For the text-containing cell, return its midpoint in (x, y) coordinate format. 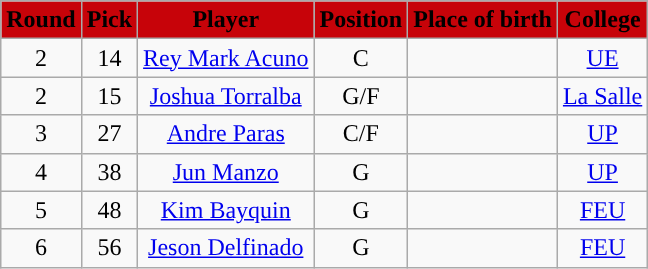
Round (41, 20)
14 (109, 58)
3 (41, 134)
Kim Bayquin (226, 210)
5 (41, 210)
15 (109, 96)
48 (109, 210)
4 (41, 172)
Joshua Torralba (226, 96)
G/F (361, 96)
6 (41, 248)
UE (602, 58)
Player (226, 20)
Pick (109, 20)
Andre Paras (226, 134)
38 (109, 172)
Rey Mark Acuno (226, 58)
Jeson Delfinado (226, 248)
27 (109, 134)
Position (361, 20)
College (602, 20)
C/F (361, 134)
La Salle (602, 96)
C (361, 58)
56 (109, 248)
Jun Manzo (226, 172)
Place of birth (483, 20)
